Scan for the cell matching the given text and deliver its (X, Y) coordinate at center. 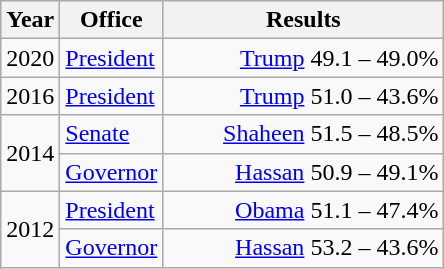
Shaheen 51.5 – 48.5% (304, 134)
Hassan 53.2 – 43.6% (304, 248)
2012 (30, 229)
2016 (30, 96)
Office (112, 20)
Hassan 50.9 – 49.1% (304, 172)
Year (30, 20)
Trump 51.0 – 43.6% (304, 96)
Obama 51.1 – 47.4% (304, 210)
Results (304, 20)
Senate (112, 134)
Trump 49.1 – 49.0% (304, 58)
2020 (30, 58)
2014 (30, 153)
